Find where the given text appears and provide that cell's center as (X, Y) coordinate. 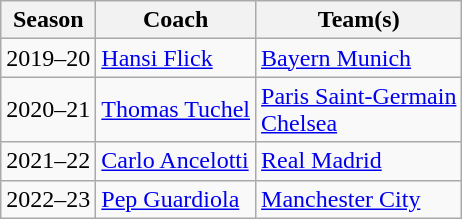
Pep Guardiola (176, 199)
Season (48, 20)
Team(s) (359, 20)
Manchester City (359, 199)
Carlo Ancelotti (176, 161)
2022–23 (48, 199)
Thomas Tuchel (176, 110)
2020–21 (48, 110)
Hansi Flick (176, 58)
2019–20 (48, 58)
2021–22 (48, 161)
Real Madrid (359, 161)
Coach (176, 20)
Paris Saint-Germain Chelsea (359, 110)
Bayern Munich (359, 58)
